Detect which cell encompasses the target text, then output its (x, y) center coordinate. 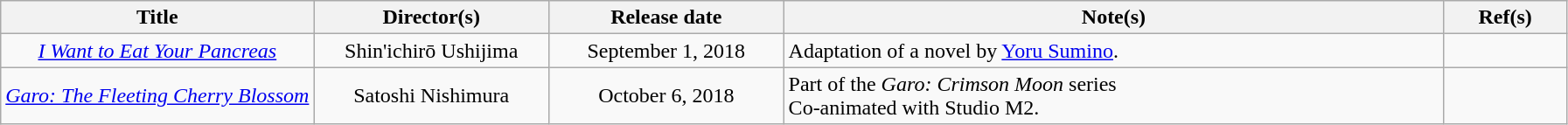
Note(s) (1114, 17)
Director(s) (432, 17)
September 1, 2018 (666, 51)
I Want to Eat Your Pancreas (157, 51)
Garo: The Fleeting Cherry Blossom (157, 96)
Adaptation of a novel by Yoru Sumino. (1114, 51)
Shin'ichirō Ushijima (432, 51)
Satoshi Nishimura (432, 96)
Release date (666, 17)
Part of the Garo: Crimson Moon seriesCo-animated with Studio M2. (1114, 96)
Title (157, 17)
October 6, 2018 (666, 96)
Ref(s) (1506, 17)
